Pinpoint the cell where the given text exists, returning its [x, y] midpoint coordinate. 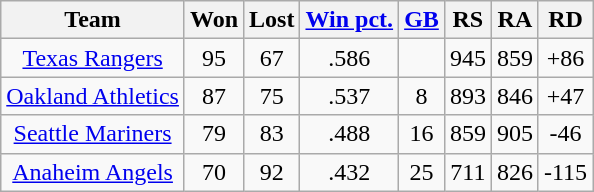
Won [214, 20]
Lost [272, 20]
79 [214, 134]
92 [272, 172]
+86 [565, 58]
+47 [565, 96]
83 [272, 134]
Seattle Mariners [93, 134]
70 [214, 172]
-46 [565, 134]
-115 [565, 172]
75 [272, 96]
905 [514, 134]
711 [468, 172]
8 [422, 96]
.537 [350, 96]
Texas Rangers [93, 58]
RD [565, 20]
Oakland Athletics [93, 96]
.432 [350, 172]
67 [272, 58]
846 [514, 96]
826 [514, 172]
95 [214, 58]
16 [422, 134]
893 [468, 96]
RS [468, 20]
87 [214, 96]
945 [468, 58]
Anaheim Angels [93, 172]
25 [422, 172]
GB [422, 20]
.488 [350, 134]
RA [514, 20]
.586 [350, 58]
Team [93, 20]
Win pct. [350, 20]
